Determine the [X, Y] coordinate at the center of the cell enclosing the given text.  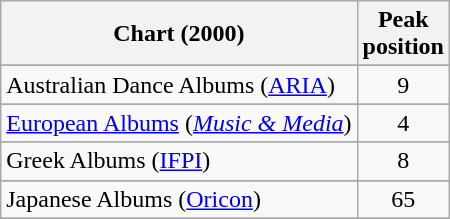
Greek Albums (IFPI) [179, 161]
Chart (2000) [179, 34]
8 [403, 161]
4 [403, 123]
Australian Dance Albums (ARIA) [179, 85]
9 [403, 85]
Japanese Albums (Oricon) [179, 199]
European Albums (Music & Media) [179, 123]
Peakposition [403, 34]
65 [403, 199]
